Scan for the cell matching the given text and deliver its (x, y) coordinate at center. 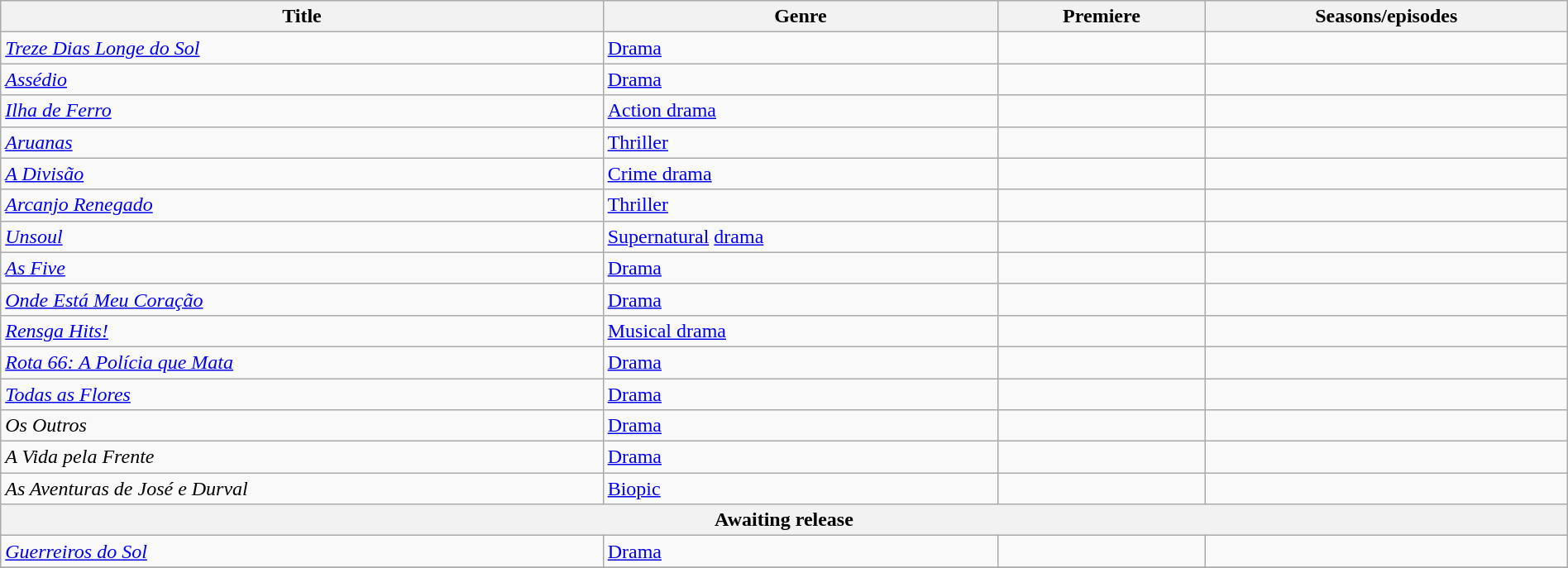
Os Outros (302, 426)
Action drama (801, 111)
Crime drama (801, 174)
Seasons/episodes (1386, 17)
Awaiting release (784, 520)
Musical drama (801, 331)
Rensga Hits! (302, 331)
Treze Dias Longe do Sol (302, 48)
As Five (302, 268)
As Aventuras de José e Durval (302, 489)
A Divisão (302, 174)
Arcanjo Renegado (302, 205)
Guerreiros do Sol (302, 551)
Genre (801, 17)
Biopic (801, 489)
Aruanas (302, 142)
Onde Está Meu Coração (302, 299)
Title (302, 17)
Rota 66: A Polícia que Mata (302, 362)
A Vida pela Frente (302, 457)
Supernatural drama (801, 236)
Premiere (1102, 17)
Todas as Flores (302, 394)
Ilha de Ferro (302, 111)
Unsoul (302, 236)
Assédio (302, 79)
